Determine the [x, y] coordinate at the center of the cell enclosing the given text.  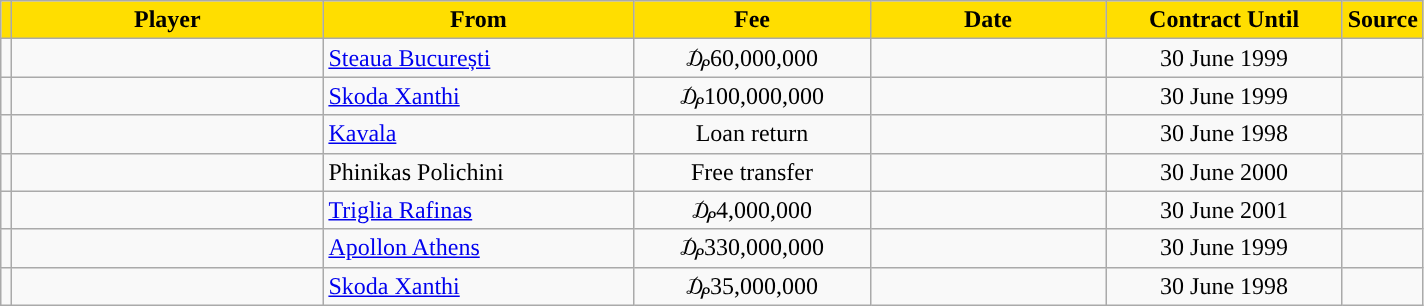
Free transfer [752, 172]
Steaua București [478, 58]
Date [988, 20]
Triglia Rafinas [478, 210]
Source [1382, 20]
Fee [752, 20]
Player [168, 20]
Apollon Athens [478, 248]
₯4,000,000 [752, 210]
30 June 2000 [1224, 172]
₯60,000,000 [752, 58]
Contract Until [1224, 20]
₯35,000,000 [752, 286]
Phinikas Polichini [478, 172]
30 June 2001 [1224, 210]
From [478, 20]
Kavala [478, 134]
₯330,000,000 [752, 248]
Loan return [752, 134]
₯100,000,000 [752, 96]
